Scan for the cell matching the given text and deliver its (X, Y) coordinate at center. 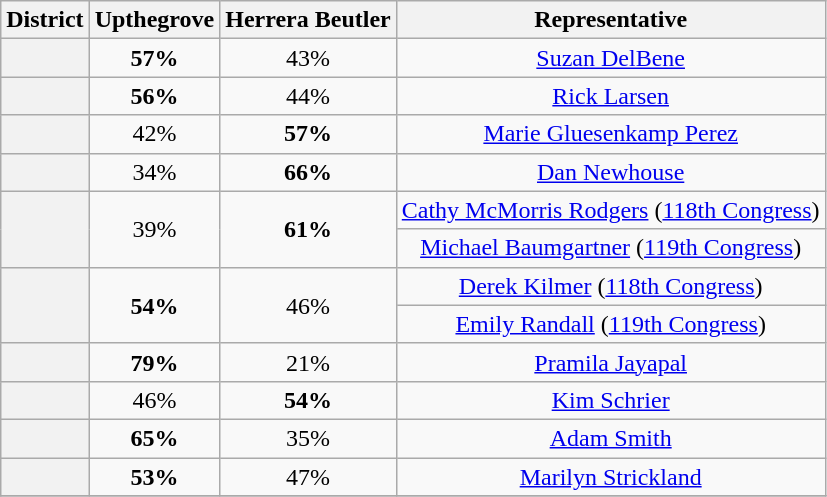
Adam Smith (610, 438)
Derek Kilmer (118th Congress) (610, 286)
42% (154, 134)
61% (308, 229)
Emily Randall (119th Congress) (610, 324)
79% (154, 362)
Cathy McMorris Rodgers (118th Congress) (610, 210)
District (45, 20)
Marie Gluesenkamp Perez (610, 134)
Pramila Jayapal (610, 362)
Upthegrove (154, 20)
44% (308, 96)
65% (154, 438)
47% (308, 477)
66% (308, 172)
Rick Larsen (610, 96)
Suzan DelBene (610, 58)
35% (308, 438)
Kim Schrier (610, 400)
39% (154, 229)
Michael Baumgartner (119th Congress) (610, 248)
53% (154, 477)
Herrera Beutler (308, 20)
34% (154, 172)
Dan Newhouse (610, 172)
56% (154, 96)
43% (308, 58)
Representative (610, 20)
21% (308, 362)
Marilyn Strickland (610, 477)
